Return the (X, Y) coordinate for the center point of the cell that contains the specified text.  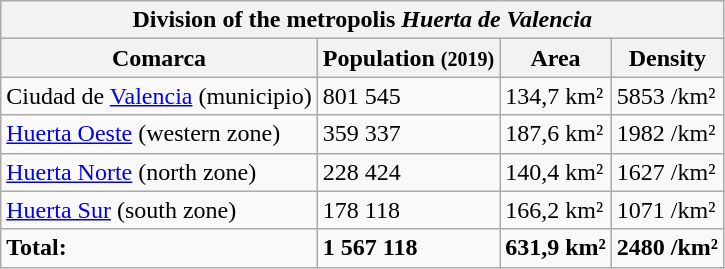
Huerta Oeste (western zone) (160, 134)
Total: (160, 248)
Huerta Sur (south zone) (160, 210)
Division of the metropolis Huerta de Valencia (362, 20)
134,7 km² (556, 96)
187,6 km² (556, 134)
1 567 118 (408, 248)
Huerta Norte (north zone) (160, 172)
178 118 (408, 210)
1071 /km² (667, 210)
140,4 km² (556, 172)
359 337 (408, 134)
2480 /km² (667, 248)
801 545 (408, 96)
5853 /km² (667, 96)
Density (667, 58)
228 424 (408, 172)
Ciudad de Valencia (municipio) (160, 96)
631,9 km² (556, 248)
1982 /km² (667, 134)
Comarca (160, 58)
Area (556, 58)
1627 /km² (667, 172)
166,2 km² (556, 210)
Population (2019) (408, 58)
